Determine the [X, Y] coordinate at the center of the cell enclosing the given text.  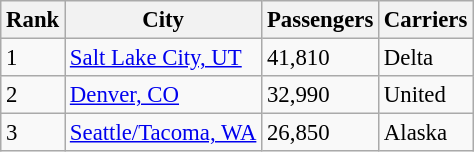
3 [33, 133]
Salt Lake City, UT [164, 58]
Delta [426, 58]
41,810 [320, 58]
Rank [33, 20]
Alaska [426, 133]
United [426, 95]
26,850 [320, 133]
2 [33, 95]
City [164, 20]
32,990 [320, 95]
1 [33, 58]
Carriers [426, 20]
Passengers [320, 20]
Seattle/Tacoma, WA [164, 133]
Denver, CO [164, 95]
